Locate the cell with the specified text and output its [X, Y] center coordinate. 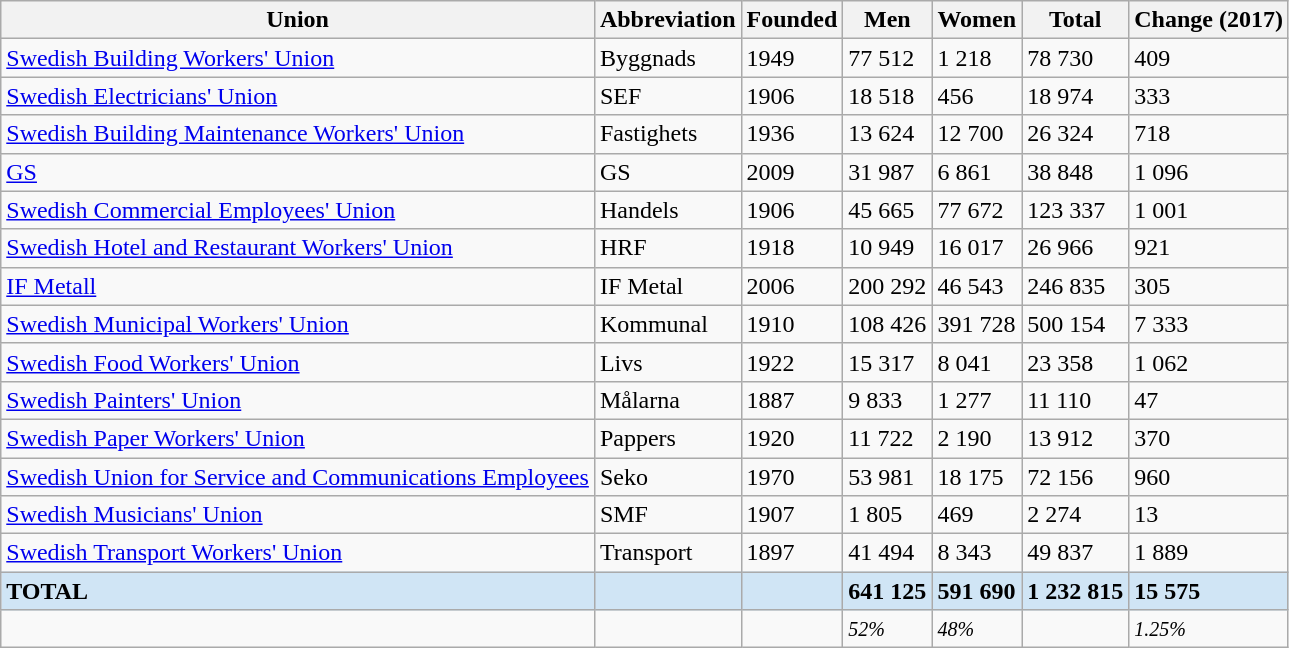
8 041 [977, 362]
47 [1209, 400]
IF Metall [298, 286]
1.25% [1209, 629]
9 833 [888, 400]
13 [1209, 515]
HRF [668, 248]
1910 [792, 324]
Swedish Union for Service and Communications Employees [298, 477]
921 [1209, 248]
2006 [792, 286]
1907 [792, 515]
Livs [668, 362]
38 848 [1076, 172]
11 110 [1076, 400]
16 017 [977, 248]
2 190 [977, 438]
8 343 [977, 553]
15 575 [1209, 591]
2 274 [1076, 515]
1918 [792, 248]
13 624 [888, 134]
Pappers [668, 438]
26 324 [1076, 134]
1 277 [977, 400]
46 543 [977, 286]
1 096 [1209, 172]
SMF [668, 515]
Swedish Electricians' Union [298, 96]
Union [298, 20]
108 426 [888, 324]
Swedish Painters' Union [298, 400]
Fastighets [668, 134]
641 125 [888, 591]
1 805 [888, 515]
Swedish Food Workers' Union [298, 362]
Men [888, 20]
77 512 [888, 58]
Swedish Municipal Workers' Union [298, 324]
6 861 [977, 172]
370 [1209, 438]
1 232 815 [1076, 591]
1 889 [1209, 553]
Total [1076, 20]
1936 [792, 134]
Transport [668, 553]
591 690 [977, 591]
11 722 [888, 438]
TOTAL [298, 591]
1887 [792, 400]
333 [1209, 96]
469 [977, 515]
18 175 [977, 477]
Change (2017) [1209, 20]
Handels [668, 210]
13 912 [1076, 438]
Kommunal [668, 324]
305 [1209, 286]
Swedish Musicians' Union [298, 515]
1949 [792, 58]
18 974 [1076, 96]
18 518 [888, 96]
409 [1209, 58]
41 494 [888, 553]
1920 [792, 438]
26 966 [1076, 248]
12 700 [977, 134]
1 218 [977, 58]
45 665 [888, 210]
72 156 [1076, 477]
IF Metal [668, 286]
1 001 [1209, 210]
Abbreviation [668, 20]
Målarna [668, 400]
391 728 [977, 324]
48% [977, 629]
77 672 [977, 210]
Women [977, 20]
718 [1209, 134]
23 358 [1076, 362]
SEF [668, 96]
200 292 [888, 286]
456 [977, 96]
15 317 [888, 362]
Swedish Transport Workers' Union [298, 553]
Swedish Building Maintenance Workers' Union [298, 134]
Seko [668, 477]
49 837 [1076, 553]
Byggnads [668, 58]
2009 [792, 172]
10 949 [888, 248]
1 062 [1209, 362]
Swedish Hotel and Restaurant Workers' Union [298, 248]
960 [1209, 477]
7 333 [1209, 324]
1897 [792, 553]
1922 [792, 362]
1970 [792, 477]
53 981 [888, 477]
Swedish Commercial Employees' Union [298, 210]
500 154 [1076, 324]
31 987 [888, 172]
52% [888, 629]
78 730 [1076, 58]
Swedish Paper Workers' Union [298, 438]
Founded [792, 20]
Swedish Building Workers' Union [298, 58]
123 337 [1076, 210]
246 835 [1076, 286]
